Output the (X, Y) coordinate of the center of the cell containing the given text.  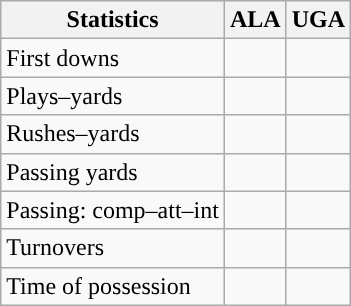
UGA (318, 20)
Passing yards (113, 172)
Rushes–yards (113, 134)
Turnovers (113, 248)
Statistics (113, 20)
Time of possession (113, 286)
First downs (113, 58)
ALA (255, 20)
Passing: comp–att–int (113, 210)
Plays–yards (113, 96)
